Return (x, y) of the center of cell containing provided text 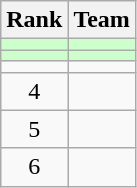
Rank (34, 20)
6 (34, 167)
Team (102, 20)
5 (34, 129)
4 (34, 91)
